For the text-containing cell, return its midpoint in [x, y] coordinate format. 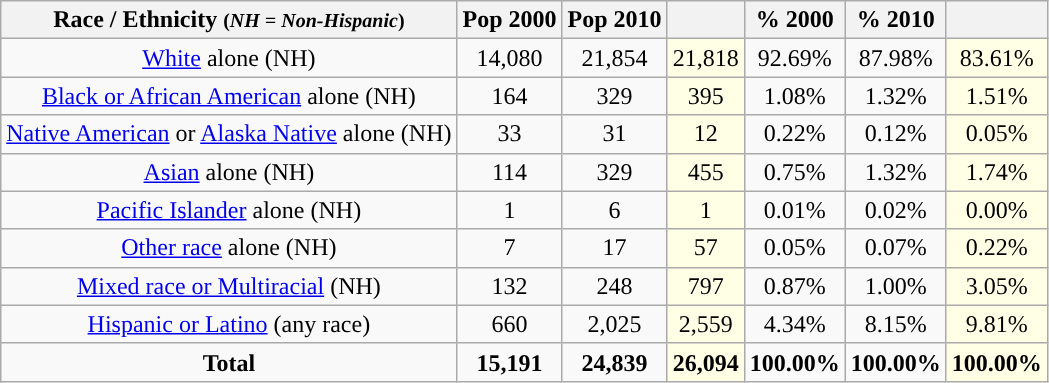
% 2000 [794, 20]
Race / Ethnicity (NH = Non-Hispanic) [229, 20]
14,080 [510, 58]
21,854 [614, 58]
92.69% [794, 58]
Pop 2000 [510, 20]
0.07% [896, 248]
132 [510, 286]
Mixed race or Multiracial (NH) [229, 286]
9.81% [996, 324]
17 [614, 248]
15,191 [510, 362]
% 2010 [896, 20]
Hispanic or Latino (any race) [229, 324]
Total [229, 362]
455 [706, 172]
7 [510, 248]
0.12% [896, 134]
1.51% [996, 96]
83.61% [996, 58]
4.34% [794, 324]
31 [614, 134]
2,025 [614, 324]
0.01% [794, 210]
Black or African American alone (NH) [229, 96]
0.00% [996, 210]
Asian alone (NH) [229, 172]
26,094 [706, 362]
Pacific Islander alone (NH) [229, 210]
0.87% [794, 286]
660 [510, 324]
33 [510, 134]
Pop 2010 [614, 20]
21,818 [706, 58]
24,839 [614, 362]
6 [614, 210]
0.02% [896, 210]
8.15% [896, 324]
57 [706, 248]
164 [510, 96]
0.75% [794, 172]
797 [706, 286]
2,559 [706, 324]
White alone (NH) [229, 58]
Native American or Alaska Native alone (NH) [229, 134]
248 [614, 286]
395 [706, 96]
Other race alone (NH) [229, 248]
12 [706, 134]
87.98% [896, 58]
1.74% [996, 172]
114 [510, 172]
1.00% [896, 286]
3.05% [996, 286]
1.08% [794, 96]
